Provide the [X, Y] coordinate of the cell's center where the given text is located.  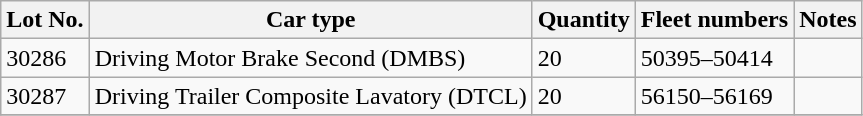
30286 [45, 58]
Car type [310, 20]
50395–50414 [714, 58]
Lot No. [45, 20]
Driving Trailer Composite Lavatory (DTCL) [310, 96]
Fleet numbers [714, 20]
Quantity [584, 20]
30287 [45, 96]
56150–56169 [714, 96]
Driving Motor Brake Second (DMBS) [310, 58]
Notes [828, 20]
